Search for the cell housing the specified text and yield its (X, Y) center coordinate. 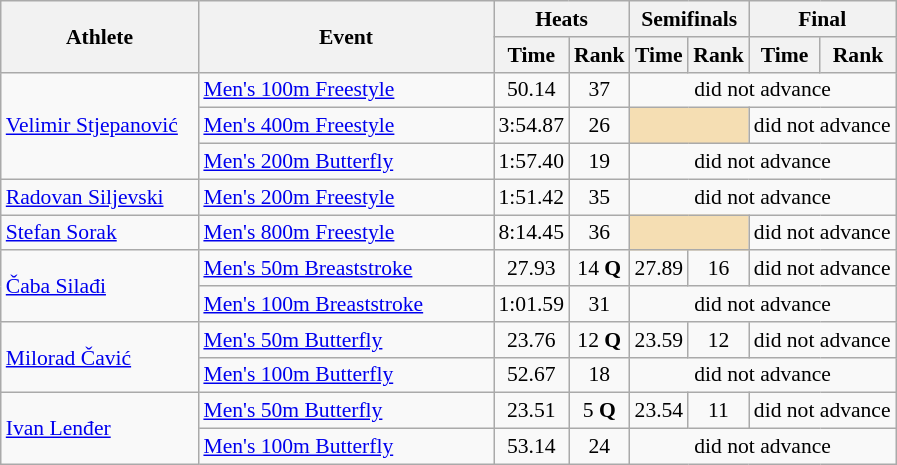
Men's 400m Freestyle (346, 126)
Men's 100m Freestyle (346, 90)
27.93 (532, 269)
14 Q (600, 269)
Milorad Čavić (100, 358)
Men's 50m Breaststroke (346, 269)
Stefan Sorak (100, 233)
35 (600, 197)
27.89 (660, 269)
53.14 (532, 447)
Men's 800m Freestyle (346, 233)
Athlete (100, 36)
23.54 (660, 411)
11 (718, 411)
1:51.42 (532, 197)
23.51 (532, 411)
23.59 (660, 340)
1:57.40 (532, 162)
Heats (562, 19)
3:54.87 (532, 126)
Semifinals (690, 19)
31 (600, 304)
37 (600, 90)
8:14.45 (532, 233)
5 Q (600, 411)
Velimir Stjepanović (100, 126)
16 (718, 269)
Ivan Lenđer (100, 428)
Čaba Silađi (100, 286)
1:01.59 (532, 304)
23.76 (532, 340)
36 (600, 233)
Men's 200m Butterfly (346, 162)
12 Q (600, 340)
52.67 (532, 375)
18 (600, 375)
Men's 200m Freestyle (346, 197)
Event (346, 36)
12 (718, 340)
19 (600, 162)
Men's 100m Breaststroke (346, 304)
Final (822, 19)
50.14 (532, 90)
Radovan Siljevski (100, 197)
26 (600, 126)
24 (600, 447)
